Determine the (x, y) coordinate at the center of the cell enclosing the given text.  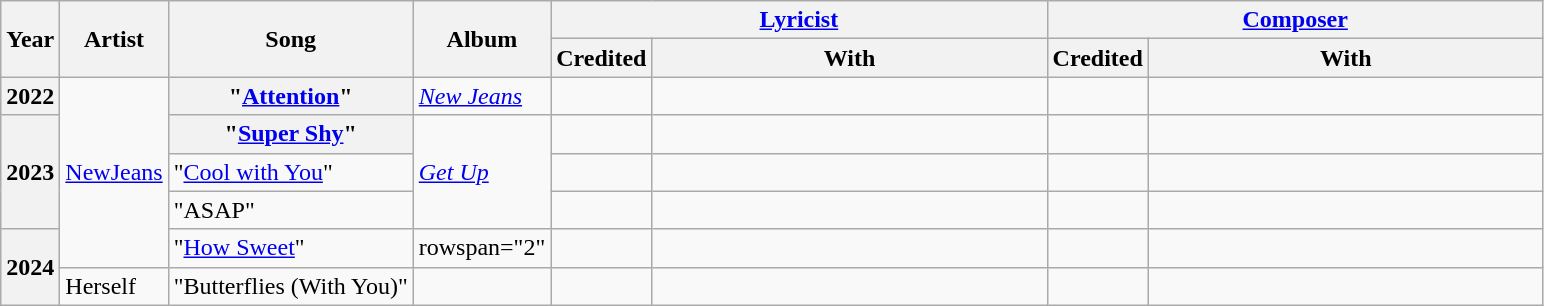
"Super Shy" (290, 134)
"How Sweet" (290, 248)
2024 (30, 267)
Album (482, 39)
Song (290, 39)
Year (30, 39)
2022 (30, 96)
"Butterflies (With You)" (290, 286)
Herself (114, 286)
Get Up (482, 172)
rowspan="2" (482, 248)
"Cool with You" (290, 172)
2023 (30, 172)
Composer (1295, 20)
Lyricist (799, 20)
"Attention" (290, 96)
New Jeans (482, 96)
Artist (114, 39)
"ASAP" (290, 210)
NewJeans (114, 172)
